Identify which cell holds the provided text, then report its [X, Y] central coordinate. 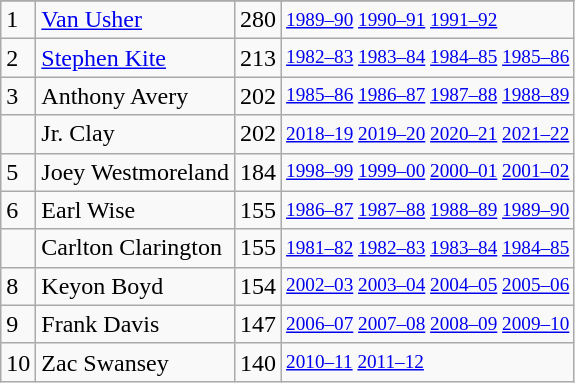
Van Usher [136, 20]
140 [258, 362]
9 [18, 324]
2018–19 2019–20 2020–21 2021–22 [428, 134]
213 [258, 58]
Earl Wise [136, 210]
1989–90 1990–91 1991–92 [428, 20]
184 [258, 172]
Stephen Kite [136, 58]
1998–99 1999–00 2000–01 2001–02 [428, 172]
Zac Swansey [136, 362]
5 [18, 172]
154 [258, 286]
1 [18, 20]
Joey Westmoreland [136, 172]
6 [18, 210]
Keyon Boyd [136, 286]
2 [18, 58]
1982–83 1983–84 1984–85 1985–86 [428, 58]
10 [18, 362]
280 [258, 20]
Frank Davis [136, 324]
2002–03 2003–04 2004–05 2005–06 [428, 286]
1985–86 1986–87 1987–88 1988–89 [428, 96]
8 [18, 286]
Jr. Clay [136, 134]
3 [18, 96]
147 [258, 324]
1986–87 1987–88 1988–89 1989–90 [428, 210]
2010–11 2011–12 [428, 362]
1981–82 1982–83 1983–84 1984–85 [428, 248]
2006–07 2007–08 2008–09 2009–10 [428, 324]
Anthony Avery [136, 96]
Carlton Clarington [136, 248]
